Capture the cell that displays the provided text and extract its (X, Y) central coordinate. 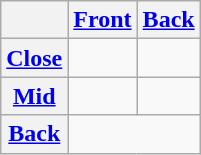
Mid (34, 96)
Close (34, 58)
Front (102, 20)
